Find where the given text appears and provide that cell's center as (X, Y) coordinate. 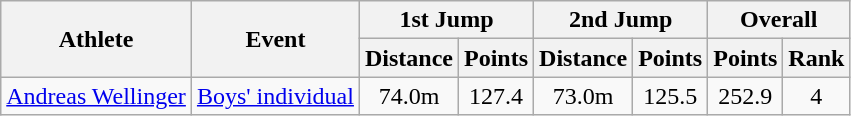
127.4 (496, 96)
73.0m (584, 96)
125.5 (670, 96)
Rank (816, 58)
Athlete (96, 39)
252.9 (746, 96)
2nd Jump (621, 20)
1st Jump (446, 20)
Andreas Wellinger (96, 96)
Boys' individual (275, 96)
74.0m (408, 96)
Event (275, 39)
Overall (779, 20)
4 (816, 96)
